Return the [x, y] coordinate for the center point of the cell that contains the specified text.  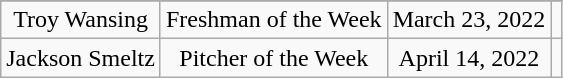
Pitcher of the Week [274, 58]
Freshman of the Week [274, 20]
April 14, 2022 [469, 58]
March 23, 2022 [469, 20]
Troy Wansing [81, 20]
Jackson Smeltz [81, 58]
